Return the [x, y] coordinate for the center point of the cell that contains the specified text.  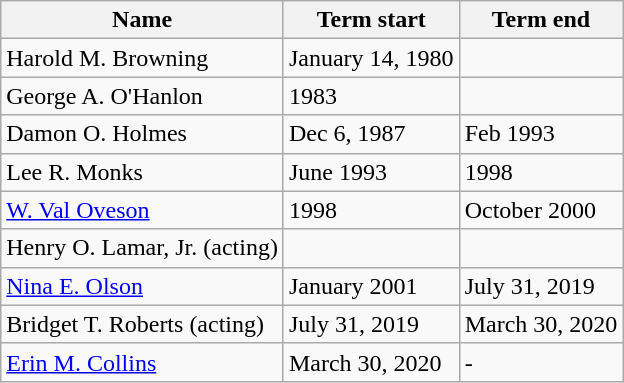
Henry O. Lamar, Jr. (acting) [142, 248]
Feb 1993 [541, 134]
June 1993 [371, 172]
Dec 6, 1987 [371, 134]
Nina E. Olson [142, 286]
January 2001 [371, 286]
Name [142, 20]
1983 [371, 96]
- [541, 362]
October 2000 [541, 210]
Bridget T. Roberts (acting) [142, 324]
Term start [371, 20]
George A. O'Hanlon [142, 96]
January 14, 1980 [371, 58]
Erin M. Collins [142, 362]
Damon O. Holmes [142, 134]
Lee R. Monks [142, 172]
Term end [541, 20]
Harold M. Browning [142, 58]
W. Val Oveson [142, 210]
